Locate the cell with the specified text and output its (x, y) center coordinate. 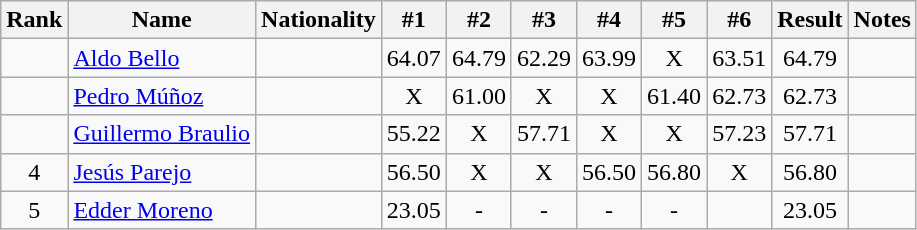
61.40 (674, 96)
Pedro Múñoz (162, 96)
63.99 (608, 58)
4 (34, 172)
55.22 (414, 134)
61.00 (478, 96)
Aldo Bello (162, 58)
#1 (414, 20)
57.23 (740, 134)
Result (810, 20)
Name (162, 20)
#4 (608, 20)
62.29 (544, 58)
64.07 (414, 58)
Notes (882, 20)
#2 (478, 20)
Rank (34, 20)
5 (34, 210)
#6 (740, 20)
Nationality (319, 20)
#5 (674, 20)
Jesús Parejo (162, 172)
63.51 (740, 58)
Guillermo Braulio (162, 134)
Edder Moreno (162, 210)
#3 (544, 20)
